Return the [x, y] coordinate for the center point of the cell that contains the specified text.  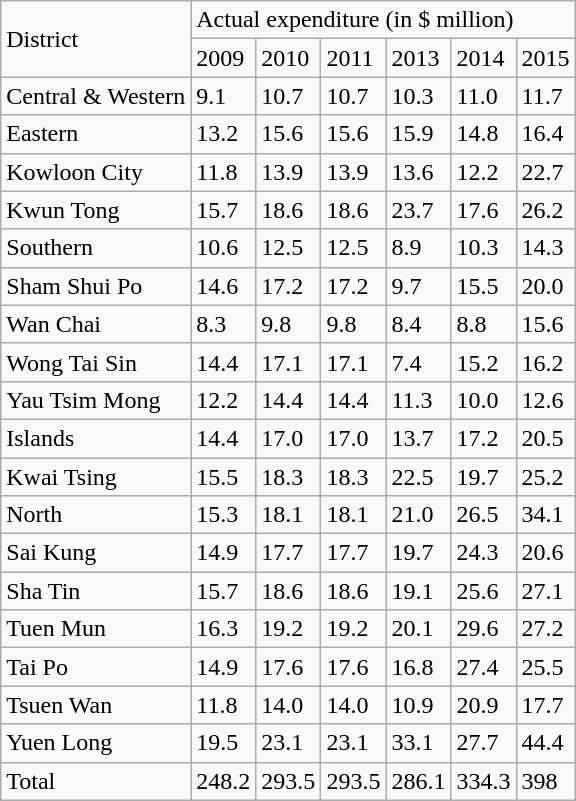
2014 [484, 58]
27.7 [484, 743]
20.9 [484, 705]
9.1 [224, 96]
10.6 [224, 248]
8.9 [418, 248]
16.2 [546, 362]
286.1 [418, 781]
27.2 [546, 629]
19.5 [224, 743]
Yuen Long [96, 743]
248.2 [224, 781]
Sha Tin [96, 591]
44.4 [546, 743]
Wong Tai Sin [96, 362]
Eastern [96, 134]
Tai Po [96, 667]
Islands [96, 438]
Kwun Tong [96, 210]
2010 [288, 58]
14.6 [224, 286]
11.0 [484, 96]
8.8 [484, 324]
7.4 [418, 362]
33.1 [418, 743]
20.0 [546, 286]
22.5 [418, 477]
25.5 [546, 667]
9.7 [418, 286]
2009 [224, 58]
14.8 [484, 134]
Southern [96, 248]
16.3 [224, 629]
Sai Kung [96, 553]
13.6 [418, 172]
21.0 [418, 515]
Wan Chai [96, 324]
11.7 [546, 96]
Yau Tsim Mong [96, 400]
16.4 [546, 134]
13.2 [224, 134]
Tsuen Wan [96, 705]
Kwai Tsing [96, 477]
25.6 [484, 591]
12.6 [546, 400]
22.7 [546, 172]
15.9 [418, 134]
District [96, 39]
20.5 [546, 438]
11.3 [418, 400]
8.3 [224, 324]
North [96, 515]
25.2 [546, 477]
2015 [546, 58]
24.3 [484, 553]
334.3 [484, 781]
398 [546, 781]
10.0 [484, 400]
20.6 [546, 553]
2011 [354, 58]
16.8 [418, 667]
Tuen Mun [96, 629]
Actual expenditure (in $ million) [383, 20]
19.1 [418, 591]
Sham Shui Po [96, 286]
8.4 [418, 324]
27.1 [546, 591]
34.1 [546, 515]
10.9 [418, 705]
15.2 [484, 362]
27.4 [484, 667]
23.7 [418, 210]
Total [96, 781]
2013 [418, 58]
Central & Western [96, 96]
13.7 [418, 438]
20.1 [418, 629]
15.3 [224, 515]
26.5 [484, 515]
14.3 [546, 248]
Kowloon City [96, 172]
29.6 [484, 629]
26.2 [546, 210]
